Scan for the cell matching the given text and deliver its [x, y] coordinate at center. 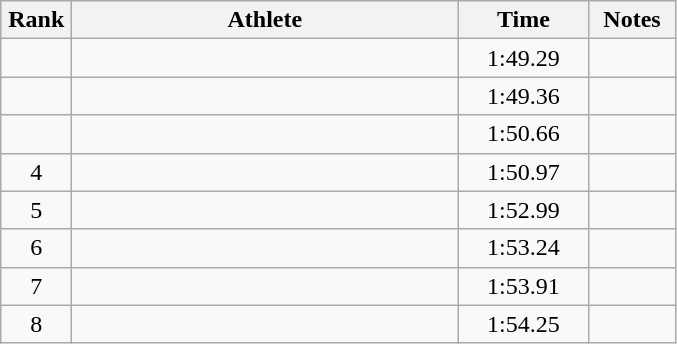
4 [36, 172]
Notes [632, 20]
1:53.91 [524, 286]
8 [36, 324]
1:50.66 [524, 134]
Athlete [265, 20]
1:52.99 [524, 210]
1:49.29 [524, 58]
1:54.25 [524, 324]
7 [36, 286]
Time [524, 20]
1:49.36 [524, 96]
1:50.97 [524, 172]
5 [36, 210]
6 [36, 248]
1:53.24 [524, 248]
Rank [36, 20]
